Scan for the cell matching the given text and deliver its [x, y] coordinate at center. 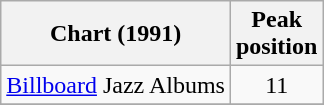
Peakposition [276, 34]
11 [276, 85]
Chart (1991) [116, 34]
Billboard Jazz Albums [116, 85]
